Identify which cell holds the provided text, then report its (x, y) central coordinate. 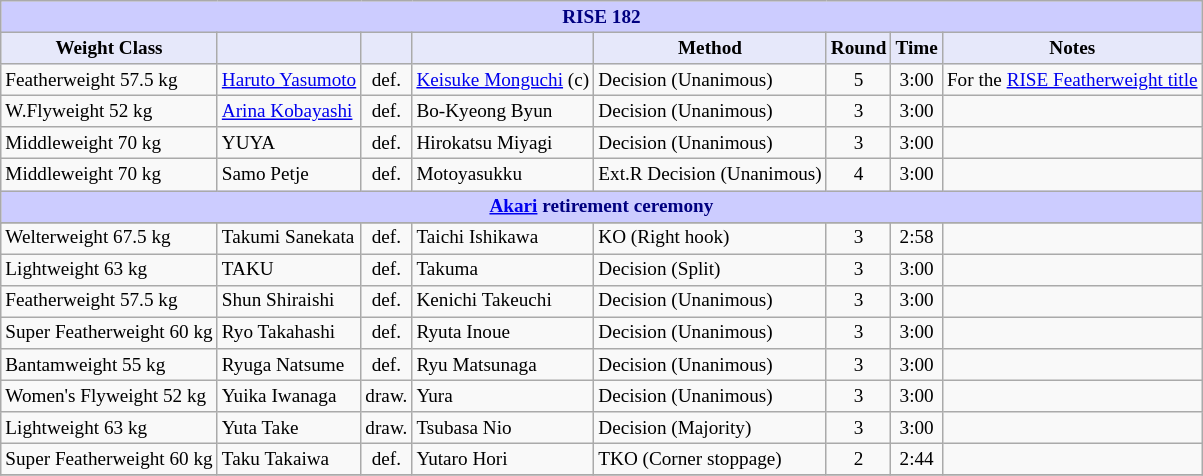
Method (710, 48)
W.Flyweight 52 kg (110, 111)
YUYA (289, 143)
Yutaro Hori (503, 460)
Ryuta Inoue (503, 333)
Yuika Iwanaga (289, 396)
Ryo Takahashi (289, 333)
Haruto Yasumoto (289, 80)
Bantamweight 55 kg (110, 365)
TKO (Corner stoppage) (710, 460)
Bo-Kyeong Byun (503, 111)
Samo Petje (289, 175)
Time (916, 48)
Akari retirement ceremony (602, 206)
Takuma (503, 270)
Arina Kobayashi (289, 111)
4 (858, 175)
Decision (Split) (710, 270)
Motoyasukku (503, 175)
Ryu Matsunaga (503, 365)
2:44 (916, 460)
Tsubasa Nio (503, 428)
Notes (1072, 48)
Round (858, 48)
KO (Right hook) (710, 238)
Kenichi Takeuchi (503, 301)
Yuta Take (289, 428)
RISE 182 (602, 17)
2:58 (916, 238)
Hirokatsu Miyagi (503, 143)
TAKU (289, 270)
Shun Shiraishi (289, 301)
Taichi Ishikawa (503, 238)
Taku Takaiwa (289, 460)
Decision (Majority) (710, 428)
Welterweight 67.5 kg (110, 238)
Takumi Sanekata (289, 238)
5 (858, 80)
For the RISE Featherweight title (1072, 80)
Yura (503, 396)
Ext.R Decision (Unanimous) (710, 175)
2 (858, 460)
Keisuke Monguchi (c) (503, 80)
Women's Flyweight 52 kg (110, 396)
Ryuga Natsume (289, 365)
Weight Class (110, 48)
